Return the (x, y) coordinate for the center point of the cell that contains the specified text.  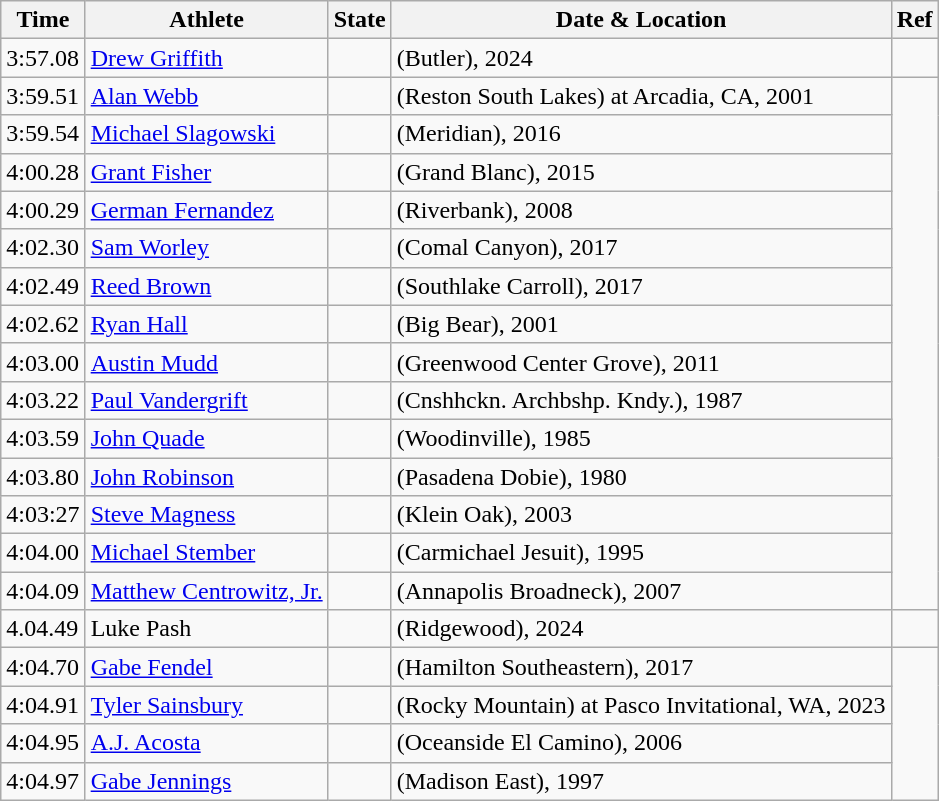
4:04.97 (43, 781)
(Klein Oak), 2003 (641, 515)
(Annapolis Broadneck), 2007 (641, 591)
4.04.49 (43, 629)
(Big Bear), 2001 (641, 324)
(Comal Canyon), 2017 (641, 248)
4:03.22 (43, 400)
Reed Brown (206, 286)
A.J. Acosta (206, 743)
(Ridgewood), 2024 (641, 629)
4:00.28 (43, 172)
(Riverbank), 2008 (641, 210)
4:04.70 (43, 667)
(Carmichael Jesuit), 1995 (641, 553)
Time (43, 20)
4:03.80 (43, 477)
Alan Webb (206, 96)
Michael Slagowski (206, 134)
4:02.62 (43, 324)
4:04.00 (43, 553)
(Rocky Mountain) at Pasco Invitational, WA, 2023 (641, 705)
3:59.51 (43, 96)
Grant Fisher (206, 172)
Paul Vandergrift (206, 400)
(Hamilton Southeastern), 2017 (641, 667)
Ref (914, 20)
4:04.09 (43, 591)
4:03:27 (43, 515)
4:03.00 (43, 362)
(Madison East), 1997 (641, 781)
Michael Stember (206, 553)
4:03.59 (43, 438)
(Pasadena Dobie), 1980 (641, 477)
Gabe Jennings (206, 781)
Austin Mudd (206, 362)
(Cnshhckn. Archbshp. Kndy.), 1987 (641, 400)
3:57.08 (43, 58)
(Greenwood Center Grove), 2011 (641, 362)
Ryan Hall (206, 324)
(Reston South Lakes) at Arcadia, CA, 2001 (641, 96)
Tyler Sainsbury (206, 705)
Drew Griffith (206, 58)
Athlete (206, 20)
German Fernandez (206, 210)
John Robinson (206, 477)
Gabe Fendel (206, 667)
John Quade (206, 438)
(Meridian), 2016 (641, 134)
4:00.29 (43, 210)
(Butler), 2024 (641, 58)
Sam Worley (206, 248)
(Oceanside El Camino), 2006 (641, 743)
Steve Magness (206, 515)
(Woodinville), 1985 (641, 438)
4:02.30 (43, 248)
4:02.49 (43, 286)
3:59.54 (43, 134)
Matthew Centrowitz, Jr. (206, 591)
4:04.91 (43, 705)
4:04.95 (43, 743)
(Grand Blanc), 2015 (641, 172)
Date & Location (641, 20)
Luke Pash (206, 629)
State (360, 20)
(Southlake Carroll), 2017 (641, 286)
